From the cell containing the given text, extract its center point as [X, Y] coordinate. 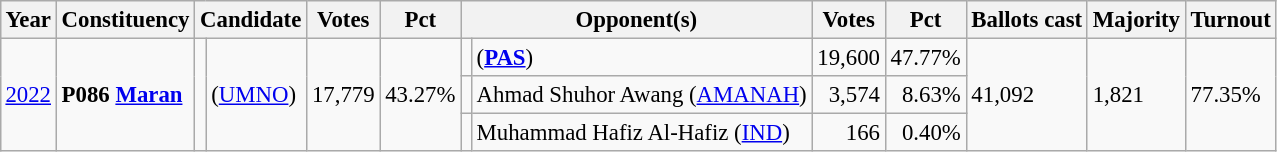
Turnout [1230, 20]
Muhammad Hafiz Al-Hafiz (IND) [642, 133]
(UMNO) [256, 94]
77.35% [1230, 94]
43.27% [420, 94]
Candidate [251, 20]
Majority [1136, 20]
166 [848, 133]
8.63% [926, 95]
1,821 [1136, 94]
Constituency [125, 20]
P086 Maran [125, 94]
(PAS) [642, 57]
2022 [28, 94]
Year [28, 20]
47.77% [926, 57]
Ahmad Shuhor Awang (AMANAH) [642, 95]
19,600 [848, 57]
Opponent(s) [636, 20]
Ballots cast [1026, 20]
17,779 [344, 94]
41,092 [1026, 94]
0.40% [926, 133]
3,574 [848, 95]
